Extract the (X, Y) coordinate from the center of the cell holding the provided text.  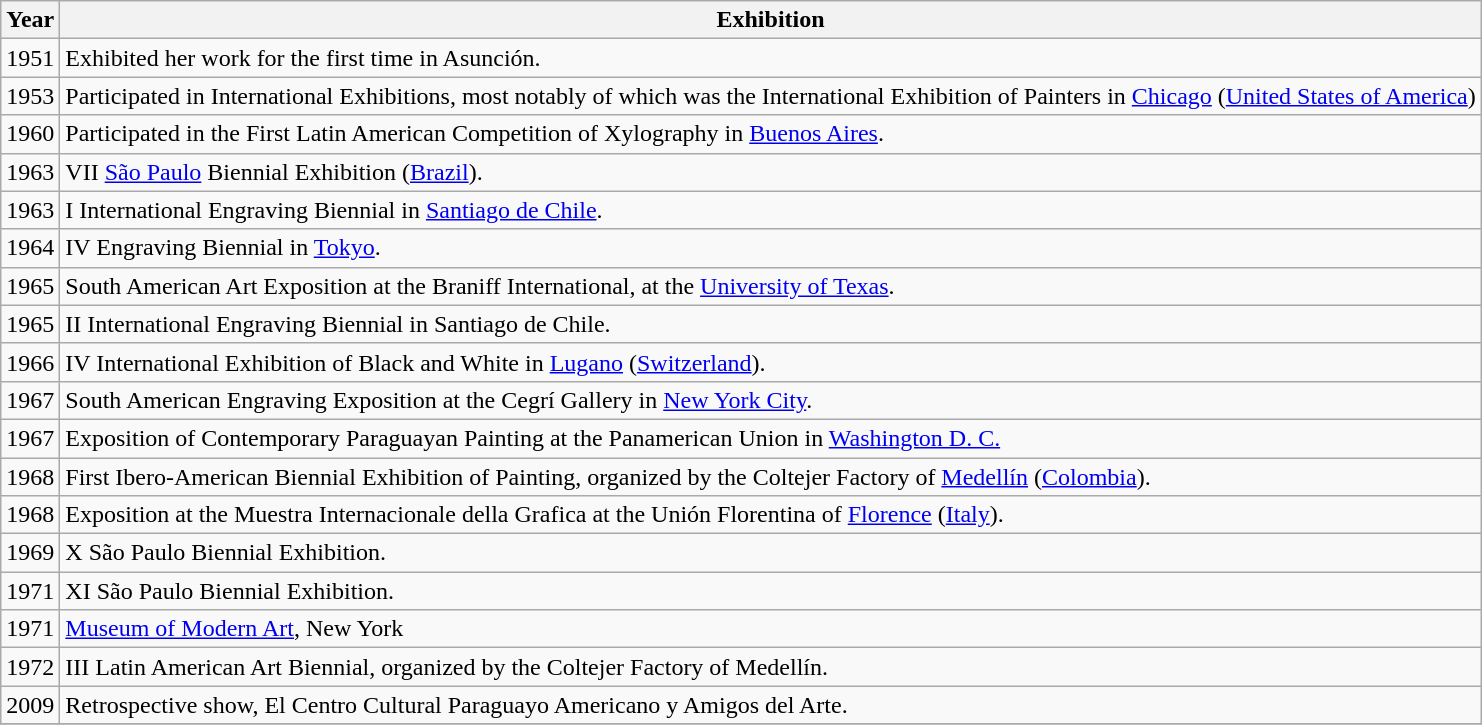
Exhibition (770, 20)
Exposition of Contemporary Paraguayan Painting at the Panamerican Union in Washington D. C. (770, 438)
X São Paulo Biennial Exhibition. (770, 553)
III Latin American Art Biennial, organized by the Coltejer Factory of Medellín. (770, 667)
Retrospective show, El Centro Cultural Paraguayo Americano y Amigos del Arte. (770, 705)
XI São Paulo Biennial Exhibition. (770, 591)
1964 (30, 248)
2009 (30, 705)
1951 (30, 58)
1966 (30, 362)
1969 (30, 553)
IV International Exhibition of Black and White in Lugano (Switzerland). (770, 362)
Museum of Modern Art, New York (770, 629)
Exhibited her work for the first time in Asunción. (770, 58)
IV Engraving Biennial in Tokyo. (770, 248)
First Ibero-American Biennial Exhibition of Painting, organized by the Coltejer Factory of Medellín (Colombia). (770, 477)
1972 (30, 667)
Year (30, 20)
South American Art Exposition at the Braniff International, at the University of Texas. (770, 286)
Exposition at the Muestra Internacionale della Grafica at the Unión Florentina of Florence (Italy). (770, 515)
Participated in International Exhibitions, most notably of which was the International Exhibition of Painters in Chicago (United States of America) (770, 96)
VII São Paulo Biennial Exhibition (Brazil). (770, 172)
South American Engraving Exposition at the Cegrí Gallery in New York City. (770, 400)
1960 (30, 134)
1953 (30, 96)
Participated in the First Latin American Competition of Xylography in Buenos Aires. (770, 134)
II International Engraving Biennial in Santiago de Chile. (770, 324)
I International Engraving Biennial in Santiago de Chile. (770, 210)
